Return the [X, Y] coordinate for the center point of the cell that contains the specified text.  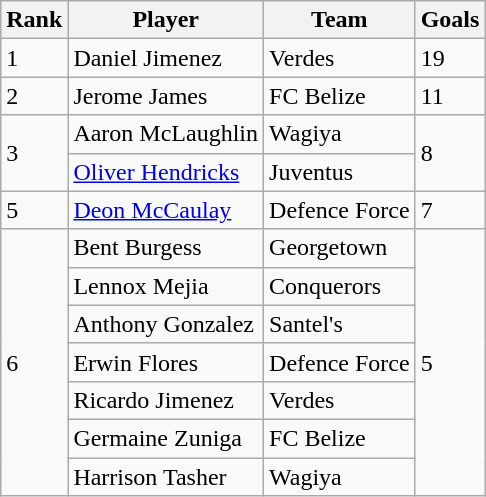
Team [340, 20]
Germaine Zuniga [166, 438]
Georgetown [340, 248]
Aaron McLaughlin [166, 134]
Harrison Tasher [166, 477]
Anthony Gonzalez [166, 324]
19 [450, 58]
3 [34, 153]
Rank [34, 20]
Player [166, 20]
Ricardo Jimenez [166, 400]
Bent Burgess [166, 248]
Jerome James [166, 96]
11 [450, 96]
Deon McCaulay [166, 210]
Goals [450, 20]
8 [450, 153]
Oliver Hendricks [166, 172]
6 [34, 362]
Conquerors [340, 286]
7 [450, 210]
2 [34, 96]
1 [34, 58]
Erwin Flores [166, 362]
Juventus [340, 172]
Daniel Jimenez [166, 58]
Santel's [340, 324]
Lennox Mejia [166, 286]
